Capture the cell that displays the provided text and extract its [X, Y] central coordinate. 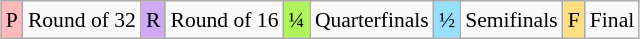
R [154, 20]
Final [612, 20]
Round of 32 [82, 20]
Semifinals [511, 20]
P [12, 20]
½ [447, 20]
Round of 16 [224, 20]
F [574, 20]
¼ [297, 20]
Quarterfinals [372, 20]
